Determine the (X, Y) coordinate at the center of the cell enclosing the given text.  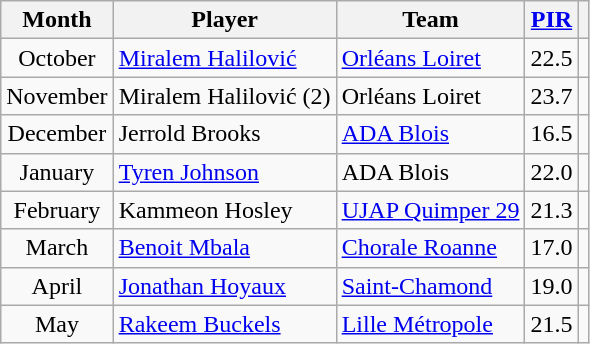
December (57, 134)
Month (57, 20)
Tyren Johnson (224, 172)
May (57, 324)
17.0 (552, 248)
Saint-Chamond (430, 286)
February (57, 210)
March (57, 248)
Team (430, 20)
21.3 (552, 210)
Rakeem Buckels (224, 324)
23.7 (552, 96)
UJAP Quimper 29 (430, 210)
21.5 (552, 324)
Lille Métropole (430, 324)
22.5 (552, 58)
Miralem Halilović (224, 58)
Benoit Mbala (224, 248)
November (57, 96)
PIR (552, 20)
Jonathan Hoyaux (224, 286)
16.5 (552, 134)
January (57, 172)
19.0 (552, 286)
Player (224, 20)
Jerrold Brooks (224, 134)
Chorale Roanne (430, 248)
22.0 (552, 172)
October (57, 58)
Kammeon Hosley (224, 210)
Miralem Halilović (2) (224, 96)
April (57, 286)
